Determine the [X, Y] coordinate at the center of the cell enclosing the given text.  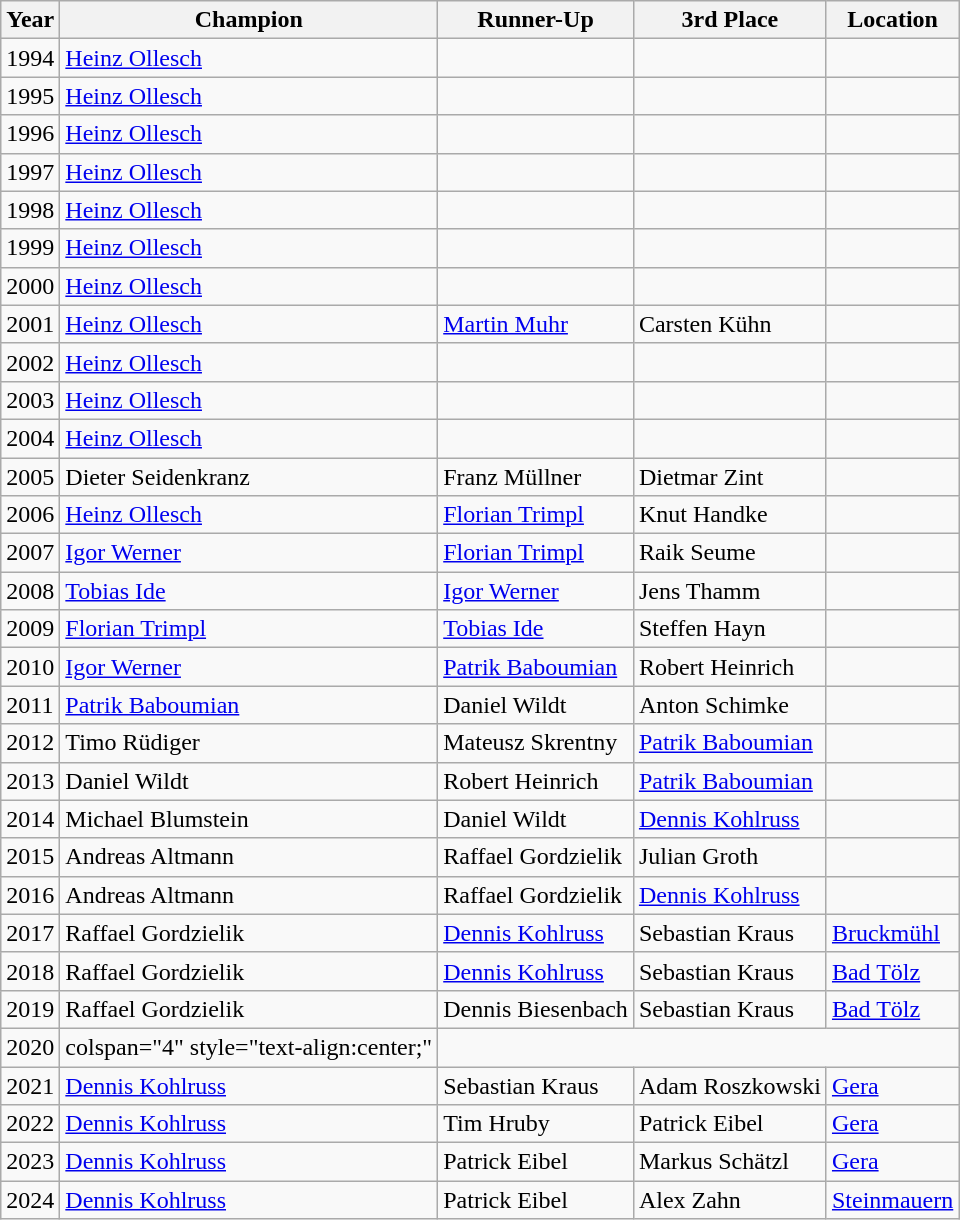
Knut Handke [730, 515]
2017 [30, 933]
Raik Seume [730, 553]
2000 [30, 286]
Anton Schimke [730, 705]
Alex Zahn [730, 1200]
2024 [30, 1200]
1994 [30, 58]
Champion [249, 20]
1997 [30, 172]
Dennis Biesenbach [536, 1009]
1996 [30, 134]
Adam Roszkowski [730, 1085]
Julian Groth [730, 857]
2006 [30, 515]
colspan="4" style="text-align:center;" [249, 1047]
Mateusz Skrentny [536, 743]
1999 [30, 248]
2015 [30, 857]
Location [892, 20]
2001 [30, 324]
2016 [30, 895]
3rd Place [730, 20]
Markus Schätzl [730, 1162]
2014 [30, 819]
2002 [30, 362]
Runner-Up [536, 20]
Michael Blumstein [249, 819]
2004 [30, 438]
Carsten Kühn [730, 324]
1995 [30, 96]
2008 [30, 591]
2011 [30, 705]
Jens Thamm [730, 591]
Dieter Seidenkranz [249, 477]
2021 [30, 1085]
2018 [30, 971]
Steinmauern [892, 1200]
2009 [30, 629]
2012 [30, 743]
Steffen Hayn [730, 629]
Dietmar Zint [730, 477]
2003 [30, 400]
Tim Hruby [536, 1124]
2023 [30, 1162]
Timo Rüdiger [249, 743]
Franz Müllner [536, 477]
2005 [30, 477]
Martin Muhr [536, 324]
2020 [30, 1047]
2013 [30, 781]
1998 [30, 210]
2007 [30, 553]
2022 [30, 1124]
2019 [30, 1009]
Year [30, 20]
Bruckmühl [892, 933]
2010 [30, 667]
